Find where the given text appears and provide that cell's center as (X, Y) coordinate. 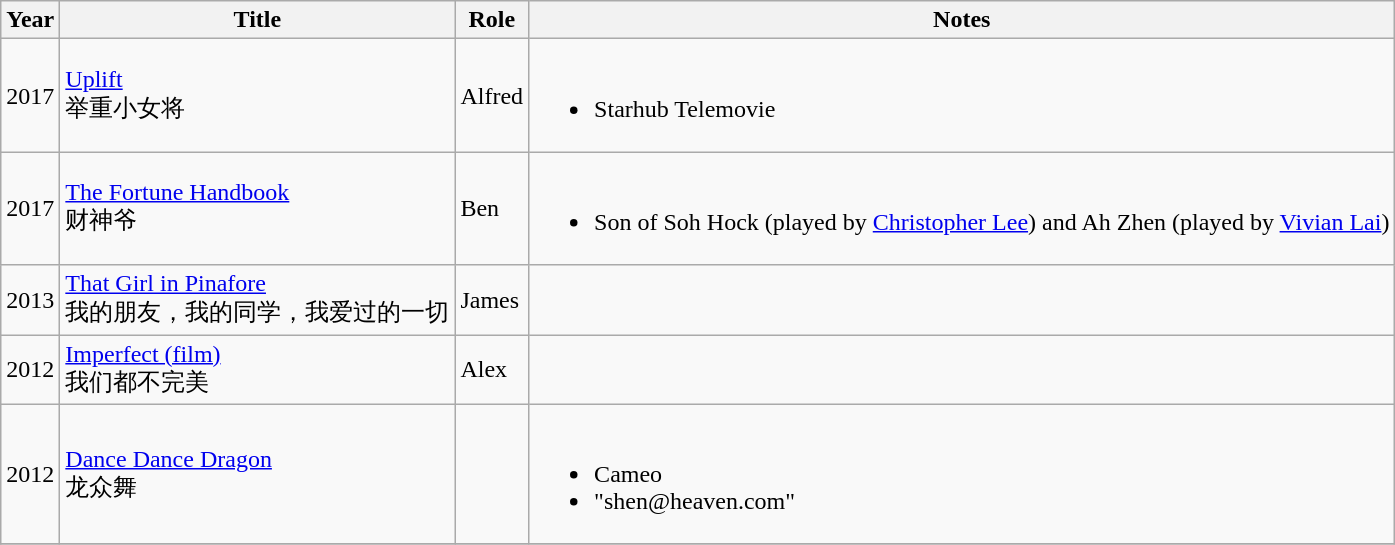
The Fortune Handbook财神爷 (258, 208)
Notes (962, 20)
Starhub Telemovie (962, 96)
Year (30, 20)
Dance Dance Dragon龙众舞 (258, 474)
Ben (492, 208)
Son of Soh Hock (played by Christopher Lee) and Ah Zhen (played by Vivian Lai) (962, 208)
Alfred (492, 96)
James (492, 300)
Cameo"shen@heaven.com" (962, 474)
Imperfect (film)我们都不完美 (258, 369)
Title (258, 20)
Uplift举重小女将 (258, 96)
Alex (492, 369)
2013 (30, 300)
Role (492, 20)
That Girl in Pinafore我的朋友，我的同学，我爱过的一切 (258, 300)
